Search for the cell housing the specified text and yield its [x, y] center coordinate. 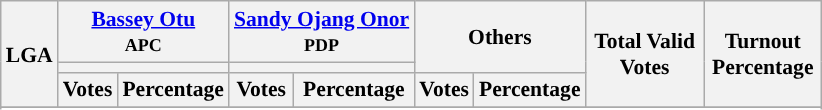
LGA [30, 54]
Bassey OtuAPC [144, 32]
Others [500, 36]
Turnout Percentage [763, 54]
Total Valid Votes [645, 54]
Sandy Ojang OnorPDP [322, 32]
